Detect which cell encompasses the target text, then output its (X, Y) center coordinate. 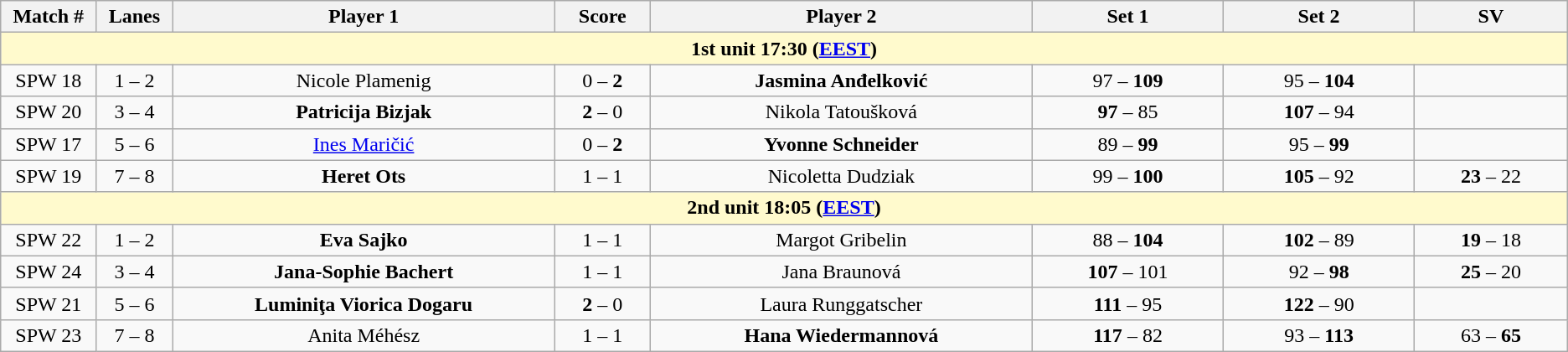
Set 1 (1127, 17)
117 – 82 (1127, 335)
25 – 20 (1491, 272)
SPW 17 (49, 144)
92 – 98 (1319, 272)
Nicoletta Dudziak (841, 176)
1st unit 17:30 (EEST) (784, 49)
89 – 99 (1127, 144)
107 – 101 (1127, 272)
Match # (49, 17)
19 – 18 (1491, 240)
SPW 21 (49, 303)
Hana Wiedermannová (841, 335)
Lanes (134, 17)
Nicole Plamenig (364, 80)
107 – 94 (1319, 112)
Jasmina Anđelković (841, 80)
Set 2 (1319, 17)
102 – 89 (1319, 240)
Luminiţa Viorica Dogaru (364, 303)
Heret Ots (364, 176)
97 – 109 (1127, 80)
Player 1 (364, 17)
Anita Méhész (364, 335)
Patricija Bizjak (364, 112)
63 – 65 (1491, 335)
95 – 104 (1319, 80)
2nd unit 18:05 (EEST) (784, 208)
99 – 100 (1127, 176)
93 – 113 (1319, 335)
Ines Maričić (364, 144)
Jana Braunová (841, 272)
105 – 92 (1319, 176)
Laura Runggatscher (841, 303)
122 – 90 (1319, 303)
SV (1491, 17)
95 – 99 (1319, 144)
SPW 24 (49, 272)
Score (602, 17)
97 – 85 (1127, 112)
88 – 104 (1127, 240)
Eva Sajko (364, 240)
SPW 22 (49, 240)
Nikola Tatoušková (841, 112)
SPW 18 (49, 80)
Player 2 (841, 17)
Margot Gribelin (841, 240)
23 – 22 (1491, 176)
111 – 95 (1127, 303)
SPW 23 (49, 335)
SPW 20 (49, 112)
SPW 19 (49, 176)
Yvonne Schneider (841, 144)
Jana-Sophie Bachert (364, 272)
